Determine the (X, Y) coordinate at the center of the cell enclosing the given text.  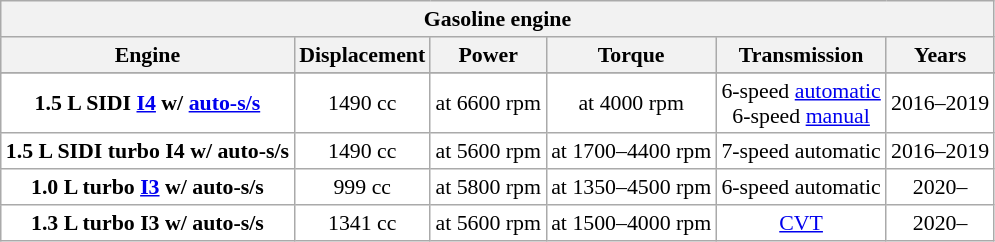
Engine (148, 54)
at 1700–4400 rpm (631, 151)
Transmission (801, 54)
1.5 L SIDI I4 w/ auto-s/s (148, 102)
999 cc (362, 187)
Displacement (362, 54)
1.3 L turbo I3 w/ auto-s/s (148, 222)
at 1500–4000 rpm (631, 222)
Torque (631, 54)
at 6600 rpm (488, 102)
1341 cc (362, 222)
Years (940, 54)
at 1350–4500 rpm (631, 187)
Power (488, 54)
Gasoline engine (498, 18)
at 5800 rpm (488, 187)
7-speed automatic (801, 151)
CVT (801, 222)
6-speed automatic (801, 187)
1.0 L turbo I3 w/ auto-s/s (148, 187)
at 4000 rpm (631, 102)
6-speed automatic6-speed manual (801, 102)
1.5 L SIDI turbo I4 w/ auto-s/s (148, 151)
